Identify which cell holds the provided text, then report its [X, Y] central coordinate. 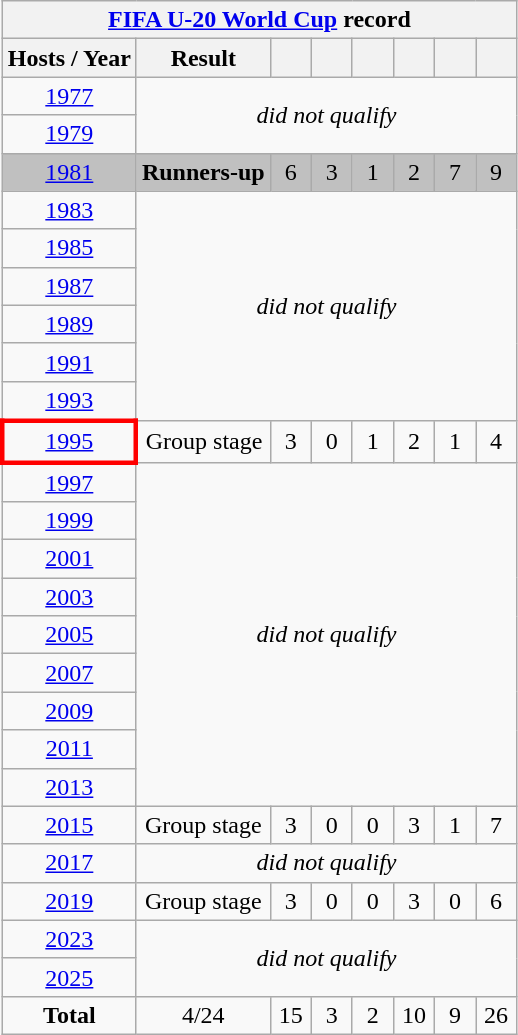
1999 [69, 521]
1991 [69, 362]
2025 [69, 977]
2003 [69, 597]
1981 [69, 172]
10 [414, 1015]
Total [69, 1015]
2009 [69, 711]
4/24 [203, 1015]
2005 [69, 635]
Result [203, 58]
1993 [69, 401]
1989 [69, 324]
1977 [69, 96]
2019 [69, 901]
2013 [69, 787]
2023 [69, 939]
15 [290, 1015]
1985 [69, 248]
2011 [69, 749]
FIFA U-20 World Cup record [259, 20]
1995 [69, 442]
2017 [69, 863]
1997 [69, 482]
2015 [69, 825]
Hosts / Year [69, 58]
1983 [69, 210]
Runners-up [203, 172]
26 [496, 1015]
1979 [69, 134]
2007 [69, 673]
4 [496, 442]
2001 [69, 559]
1987 [69, 286]
